For the text-containing cell, return its midpoint in (X, Y) coordinate format. 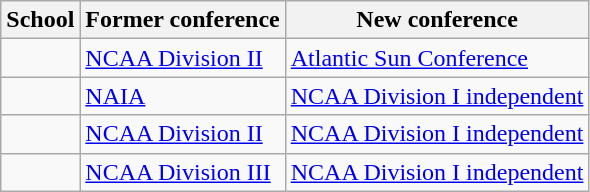
School (40, 20)
Atlantic Sun Conference (437, 58)
New conference (437, 20)
NCAA Division III (182, 172)
Former conference (182, 20)
NAIA (182, 96)
